Locate the cell with the specified text and output its (X, Y) center coordinate. 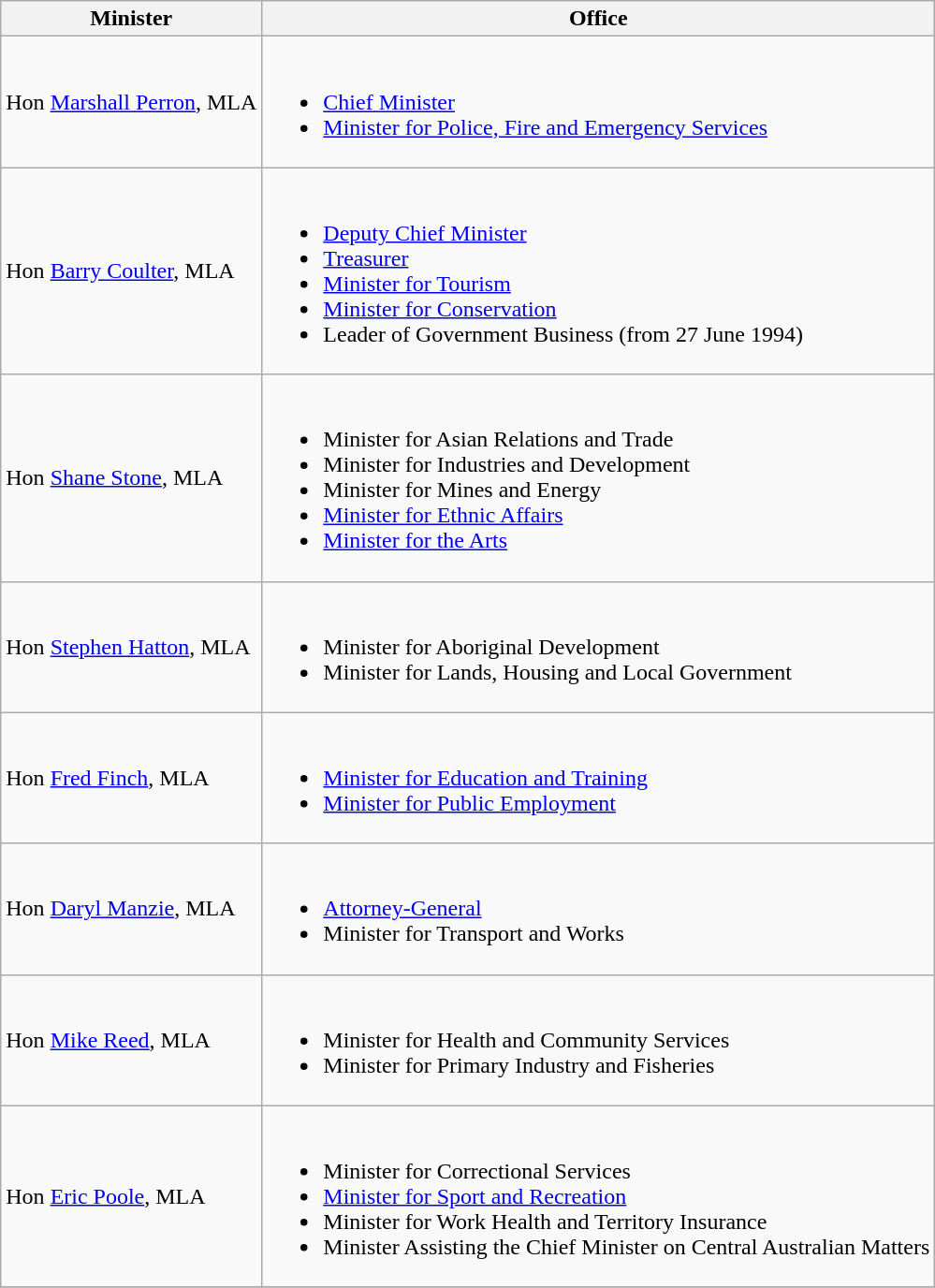
Hon Daryl Manzie, MLA (131, 909)
Hon Marshall Perron, MLA (131, 102)
Minister (131, 19)
Deputy Chief MinisterTreasurerMinister for TourismMinister for ConservationLeader of Government Business (from 27 June 1994) (599, 271)
Office (599, 19)
Attorney-GeneralMinister for Transport and Works (599, 909)
Hon Barry Coulter, MLA (131, 271)
Minister for Health and Community ServicesMinister for Primary Industry and Fisheries (599, 1040)
Chief MinisterMinister for Police, Fire and Emergency Services (599, 102)
Hon Eric Poole, MLA (131, 1196)
Hon Shane Stone, MLA (131, 477)
Hon Mike Reed, MLA (131, 1040)
Hon Fred Finch, MLA (131, 778)
Minister for Education and TrainingMinister for Public Employment (599, 778)
Minister for Aboriginal DevelopmentMinister for Lands, Housing and Local Government (599, 647)
Hon Stephen Hatton, MLA (131, 647)
